Extract the [X, Y] coordinate from the center of the cell holding the provided text.  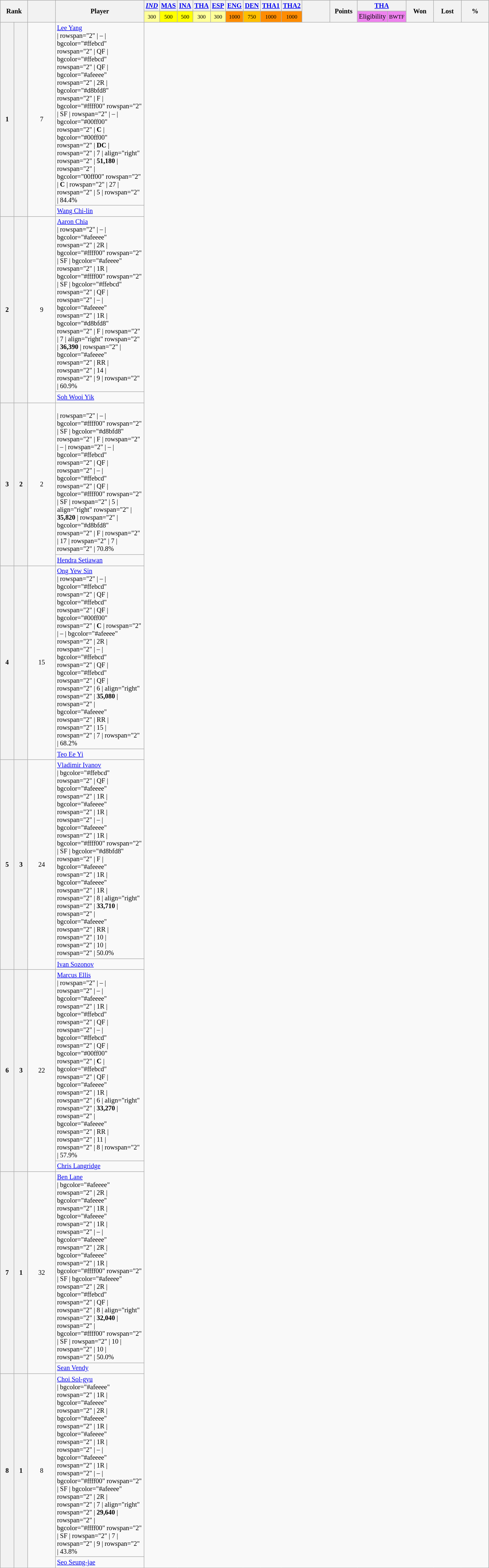
Seo Seung-jae [100, 1562]
22 [42, 1071]
Chris Langridge [100, 1166]
Points [344, 11]
Ivan Sozonov [100, 964]
THA2 [292, 6]
Lost [447, 11]
INA [185, 6]
THA1 [271, 6]
ESP [218, 6]
Player [100, 11]
BWTF [397, 17]
Sean Vendy [100, 1368]
% [475, 11]
Won [420, 11]
15 [42, 663]
Rank [14, 11]
5 [7, 864]
750 [252, 17]
Soh Wooi Yik [100, 397]
MAS [168, 6]
DEN [252, 6]
24 [42, 864]
Eligibility [372, 17]
6 [7, 1071]
Hendra Setiawan [100, 560]
Teo Ee Yi [100, 754]
32 [42, 1273]
4 [7, 663]
Wang Chi-lin [100, 211]
IND [152, 6]
ENG [234, 6]
9 [42, 309]
